Output the [X, Y] coordinate of the center of the cell containing the given text.  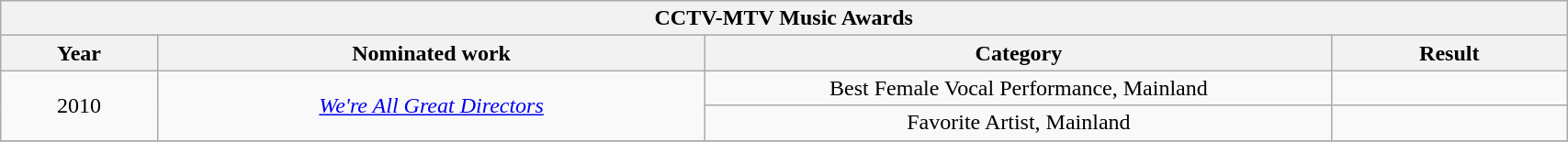
Category [1019, 53]
Result [1450, 53]
We're All Great Directors [432, 105]
2010 [79, 105]
CCTV-MTV Music Awards [784, 18]
Best Female Vocal Performance, Mainland [1019, 88]
Year [79, 53]
Nominated work [432, 53]
Favorite Artist, Mainland [1019, 123]
